Return [X, Y] of the center of cell containing provided text 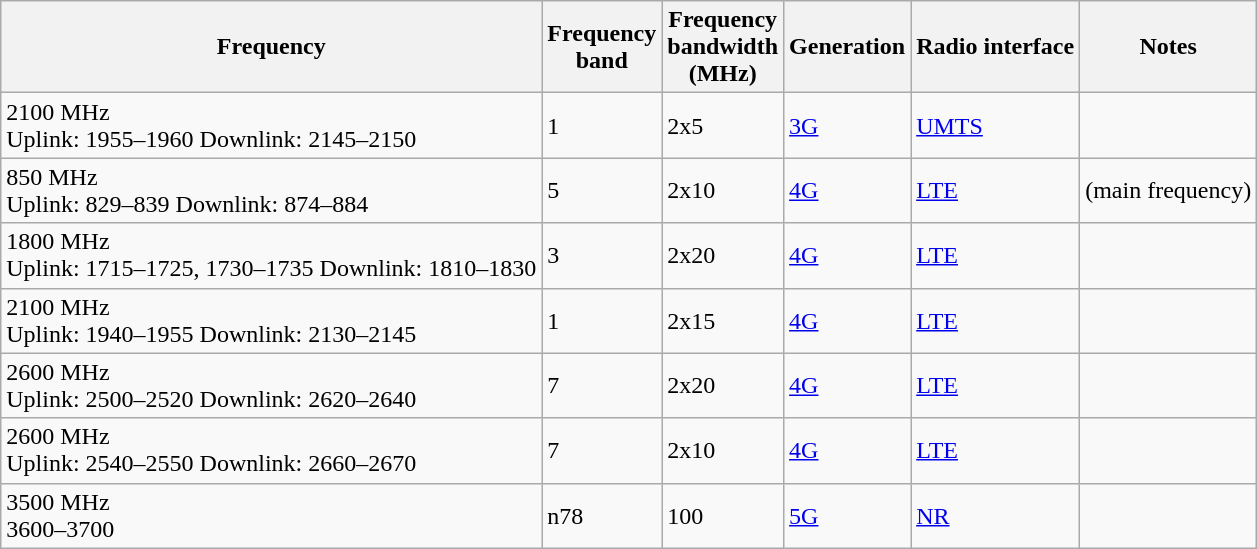
1800 MHzUplink: 1715–1725, 1730–1735 Downlink: 1810–1830 [272, 256]
100 [723, 516]
Frequency [272, 47]
Frequencybandwidth(MHz) [723, 47]
3 [602, 256]
Notes [1168, 47]
Generation [848, 47]
Radio interface [996, 47]
5 [602, 190]
2x15 [723, 320]
(main frequency) [1168, 190]
2100 MHzUplink: 1955–1960 Downlink: 2145–2150 [272, 126]
2600 MHzUplink: 2500–2520 Downlink: 2620–2640 [272, 386]
NR [996, 516]
n78 [602, 516]
2x5 [723, 126]
2600 MHzUplink: 2540–2550 Downlink: 2660–2670 [272, 450]
Frequencyband [602, 47]
3500 MHz3600–3700 [272, 516]
850 MHzUplink: 829–839 Downlink: 874–884 [272, 190]
5G [848, 516]
2100 MHzUplink: 1940–1955 Downlink: 2130–2145 [272, 320]
3G [848, 126]
UMTS [996, 126]
